Output the [X, Y] coordinate of the center of the cell containing the given text.  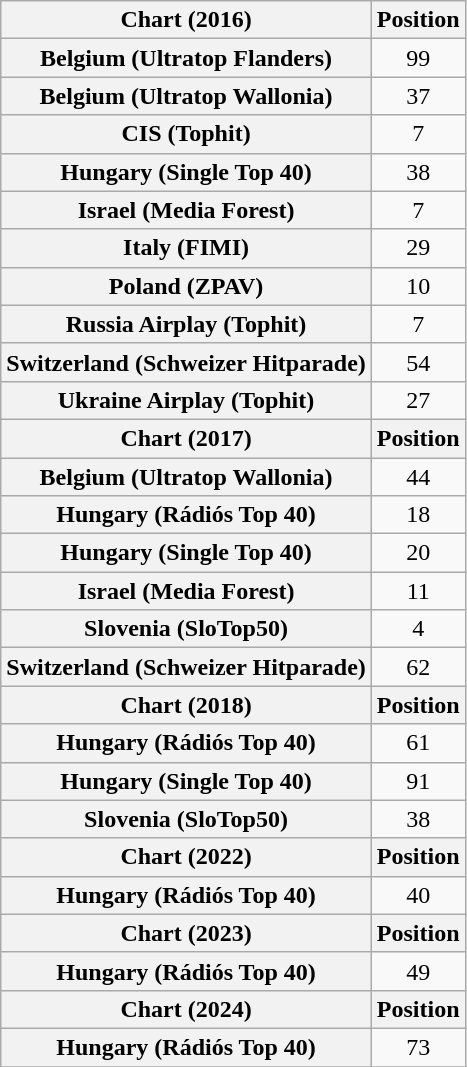
61 [418, 743]
91 [418, 781]
18 [418, 515]
Chart (2016) [186, 20]
49 [418, 971]
Chart (2022) [186, 857]
10 [418, 286]
20 [418, 553]
Chart (2024) [186, 1009]
Ukraine Airplay (Tophit) [186, 400]
Poland (ZPAV) [186, 286]
40 [418, 895]
Italy (FIMI) [186, 248]
Chart (2023) [186, 933]
Chart (2017) [186, 438]
99 [418, 58]
CIS (Tophit) [186, 134]
29 [418, 248]
44 [418, 477]
11 [418, 591]
4 [418, 629]
Chart (2018) [186, 705]
27 [418, 400]
37 [418, 96]
54 [418, 362]
Belgium (Ultratop Flanders) [186, 58]
73 [418, 1047]
Russia Airplay (Tophit) [186, 324]
62 [418, 667]
